Scan for the cell matching the given text and deliver its [X, Y] coordinate at center. 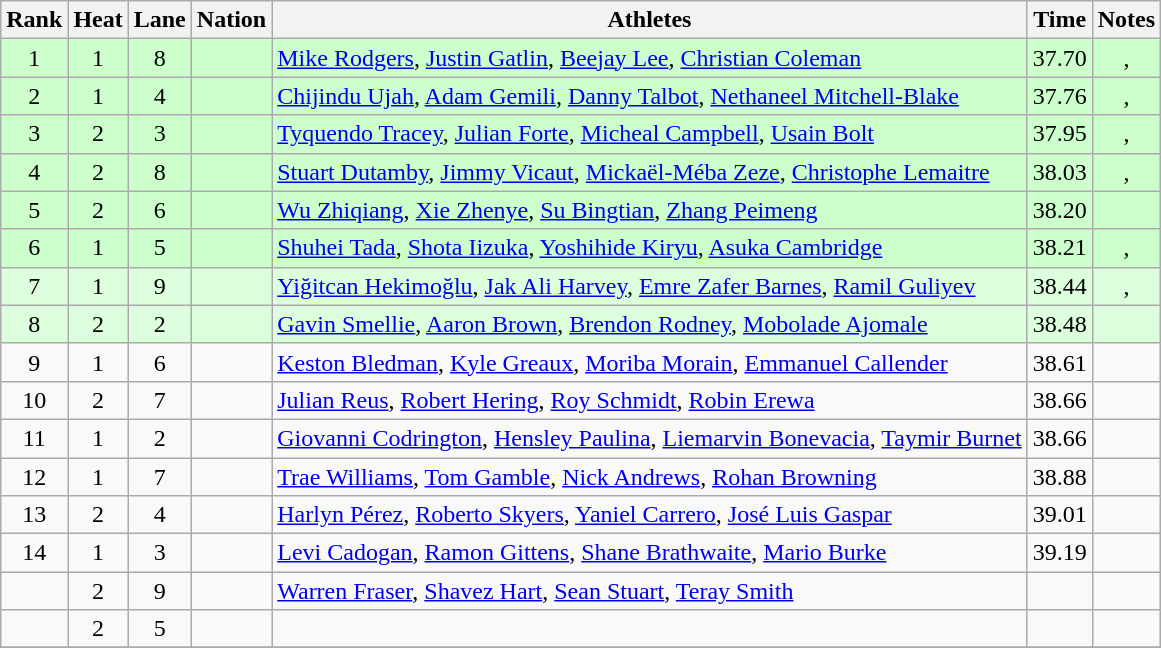
Stuart Dutamby, Jimmy Vicaut, Mickaël-Méba Zeze, Christophe Lemaitre [650, 172]
37.76 [1060, 96]
12 [34, 477]
Shuhei Tada, Shota Iizuka, Yoshihide Kiryu, Asuka Cambridge [650, 248]
38.44 [1060, 286]
38.21 [1060, 248]
Mike Rodgers, Justin Gatlin, Beejay Lee, Christian Coleman [650, 58]
Giovanni Codrington, Hensley Paulina, Liemarvin Bonevacia, Taymir Burnet [650, 438]
37.95 [1060, 134]
Harlyn Pérez, Roberto Skyers, Yaniel Carrero, José Luis Gaspar [650, 515]
38.61 [1060, 362]
37.70 [1060, 58]
39.19 [1060, 553]
Heat [98, 20]
38.88 [1060, 477]
Trae Williams, Tom Gamble, Nick Andrews, Rohan Browning [650, 477]
Yiğitcan Hekimoğlu, Jak Ali Harvey, Emre Zafer Barnes, Ramil Guliyev [650, 286]
38.48 [1060, 324]
Tyquendo Tracey, Julian Forte, Micheal Campbell, Usain Bolt [650, 134]
38.03 [1060, 172]
Nation [231, 20]
Chijindu Ujah, Adam Gemili, Danny Talbot, Nethaneel Mitchell-Blake [650, 96]
Notes [1126, 20]
Julian Reus, Robert Hering, Roy Schmidt, Robin Erewa [650, 400]
Rank [34, 20]
Time [1060, 20]
Warren Fraser, Shavez Hart, Sean Stuart, Teray Smith [650, 591]
Lane [160, 20]
Keston Bledman, Kyle Greaux, Moriba Morain, Emmanuel Callender [650, 362]
13 [34, 515]
Levi Cadogan, Ramon Gittens, Shane Brathwaite, Mario Burke [650, 553]
11 [34, 438]
10 [34, 400]
38.20 [1060, 210]
Wu Zhiqiang, Xie Zhenye, Su Bingtian, Zhang Peimeng [650, 210]
39.01 [1060, 515]
14 [34, 553]
Athletes [650, 20]
Gavin Smellie, Aaron Brown, Brendon Rodney, Mobolade Ajomale [650, 324]
